Output the [x, y] coordinate of the center of the cell containing the given text.  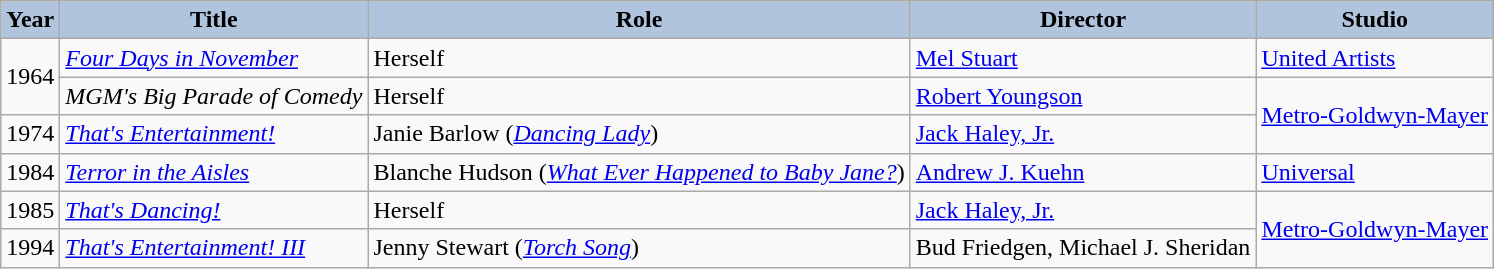
Bud Friedgen, Michael J. Sheridan [1083, 248]
1974 [30, 134]
Year [30, 20]
Jenny Stewart (Torch Song) [639, 248]
Mel Stuart [1083, 58]
United Artists [1375, 58]
1984 [30, 172]
MGM's Big Parade of Comedy [214, 96]
Title [214, 20]
Andrew J. Kuehn [1083, 172]
1985 [30, 210]
That's Entertainment! III [214, 248]
Director [1083, 20]
1994 [30, 248]
Role [639, 20]
Four Days in November [214, 58]
Robert Youngson [1083, 96]
1964 [30, 77]
Blanche Hudson (What Ever Happened to Baby Jane?) [639, 172]
Studio [1375, 20]
That's Dancing! [214, 210]
Janie Barlow (Dancing Lady) [639, 134]
That's Entertainment! [214, 134]
Universal [1375, 172]
Terror in the Aisles [214, 172]
